Return the (X, Y) coordinate for the center point of the cell that contains the specified text.  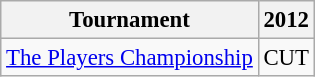
CUT (286, 58)
The Players Championship (130, 58)
2012 (286, 20)
Tournament (130, 20)
